For the text-containing cell, return its midpoint in [X, Y] coordinate format. 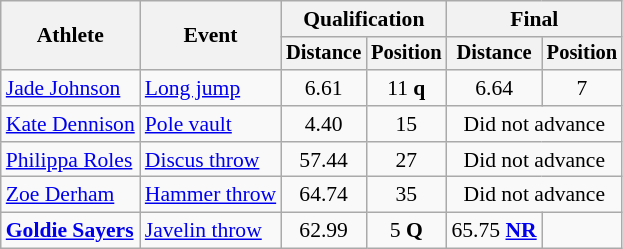
35 [406, 195]
27 [406, 160]
Philippa Roles [70, 160]
Final [534, 19]
64.74 [324, 195]
Long jump [210, 88]
15 [406, 124]
Event [210, 36]
11 q [406, 88]
57.44 [324, 160]
Kate Dennison [70, 124]
62.99 [324, 231]
65.75 NR [494, 231]
Javelin throw [210, 231]
7 [582, 88]
Hammer throw [210, 195]
Athlete [70, 36]
Goldie Sayers [70, 231]
Jade Johnson [70, 88]
Qualification [364, 19]
6.64 [494, 88]
Zoe Derham [70, 195]
Pole vault [210, 124]
4.40 [324, 124]
5 Q [406, 231]
Discus throw [210, 160]
6.61 [324, 88]
